Return the [X, Y] coordinate for the center point of the cell that contains the specified text.  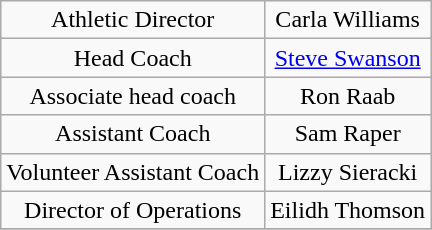
Lizzy Sieracki [348, 172]
Assistant Coach [133, 134]
Associate head coach [133, 96]
Volunteer Assistant Coach [133, 172]
Ron Raab [348, 96]
Carla Williams [348, 20]
Eilidh Thomson [348, 210]
Head Coach [133, 58]
Director of Operations [133, 210]
Athletic Director [133, 20]
Sam Raper [348, 134]
Steve Swanson [348, 58]
